Scan for the cell matching the given text and deliver its [x, y] coordinate at center. 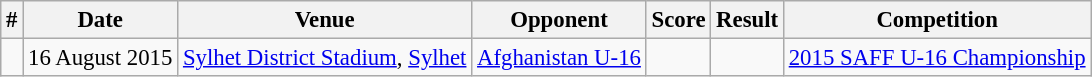
16 August 2015 [100, 58]
Sylhet District Stadium, Sylhet [325, 58]
Result [748, 20]
Competition [936, 20]
Opponent [559, 20]
Venue [325, 20]
Afghanistan U-16 [559, 58]
# [12, 20]
Date [100, 20]
Score [678, 20]
2015 SAFF U-16 Championship [936, 58]
